For the text-containing cell, return its midpoint in [x, y] coordinate format. 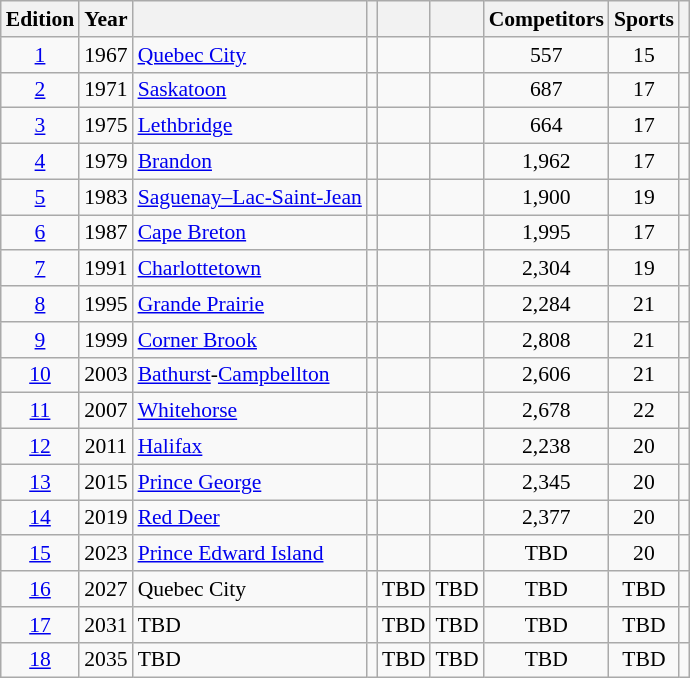
Sports [644, 19]
2023 [106, 554]
Prince George [250, 482]
687 [546, 90]
1979 [106, 162]
22 [644, 411]
Year [106, 19]
2,284 [546, 304]
2011 [106, 447]
Whitehorse [250, 411]
9 [40, 340]
2,606 [546, 375]
2,238 [546, 447]
4 [40, 162]
2,678 [546, 411]
664 [546, 126]
Corner Brook [250, 340]
13 [40, 482]
Charlottetown [250, 269]
1,995 [546, 233]
Cape Breton [250, 233]
1,962 [546, 162]
Saskatoon [250, 90]
Lethbridge [250, 126]
2,345 [546, 482]
Bathurst-Campbellton [250, 375]
1 [40, 55]
2,808 [546, 340]
Competitors [546, 19]
1995 [106, 304]
2003 [106, 375]
2027 [106, 589]
12 [40, 447]
2031 [106, 625]
1983 [106, 197]
2015 [106, 482]
Saguenay–Lac-Saint-Jean [250, 197]
1987 [106, 233]
Brandon [250, 162]
557 [546, 55]
3 [40, 126]
Grande Prairie [250, 304]
2035 [106, 660]
1975 [106, 126]
7 [40, 269]
8 [40, 304]
10 [40, 375]
1999 [106, 340]
Red Deer [250, 518]
2,377 [546, 518]
2019 [106, 518]
6 [40, 233]
Halifax [250, 447]
16 [40, 589]
5 [40, 197]
1,900 [546, 197]
1991 [106, 269]
18 [40, 660]
11 [40, 411]
Edition [40, 19]
2 [40, 90]
2,304 [546, 269]
1971 [106, 90]
Prince Edward Island [250, 554]
2007 [106, 411]
14 [40, 518]
1967 [106, 55]
